Provide the (x, y) coordinate of the cell's center where the given text is located.  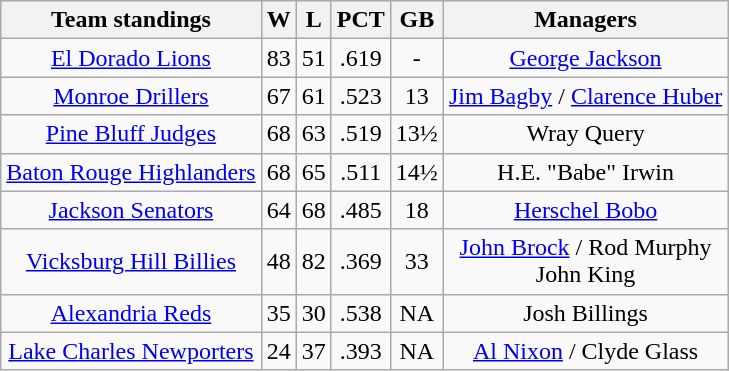
- (416, 58)
.538 (360, 313)
W (278, 20)
18 (416, 210)
Team standings (131, 20)
H.E. "Babe" Irwin (585, 172)
67 (278, 96)
PCT (360, 20)
Jackson Senators (131, 210)
64 (278, 210)
30 (314, 313)
George Jackson (585, 58)
Josh Billings (585, 313)
82 (314, 262)
24 (278, 351)
Lake Charles Newporters (131, 351)
51 (314, 58)
El Dorado Lions (131, 58)
.619 (360, 58)
Monroe Drillers (131, 96)
L (314, 20)
65 (314, 172)
14½ (416, 172)
63 (314, 134)
13 (416, 96)
13½ (416, 134)
Vicksburg Hill Billies (131, 262)
Al Nixon / Clyde Glass (585, 351)
.519 (360, 134)
37 (314, 351)
GB (416, 20)
61 (314, 96)
35 (278, 313)
Managers (585, 20)
Pine Bluff Judges (131, 134)
Herschel Bobo (585, 210)
Wray Query (585, 134)
33 (416, 262)
.523 (360, 96)
83 (278, 58)
Jim Bagby / Clarence Huber (585, 96)
48 (278, 262)
Alexandria Reds (131, 313)
.485 (360, 210)
.511 (360, 172)
.393 (360, 351)
.369 (360, 262)
Baton Rouge Highlanders (131, 172)
John Brock / Rod Murphy John King (585, 262)
